Capture the cell that displays the provided text and extract its (x, y) central coordinate. 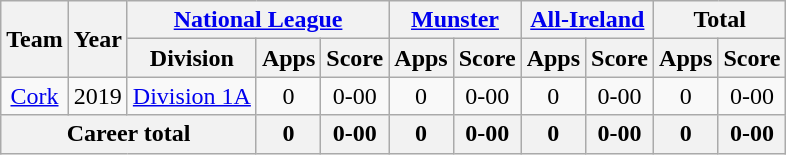
Team (35, 39)
Division 1A (192, 96)
Munster (455, 20)
Career total (129, 134)
Year (98, 39)
Total (720, 20)
2019 (98, 96)
All-Ireland (587, 20)
Division (192, 58)
Cork (35, 96)
National League (258, 20)
